Provide the [X, Y] coordinate of the cell's center where the given text is located.  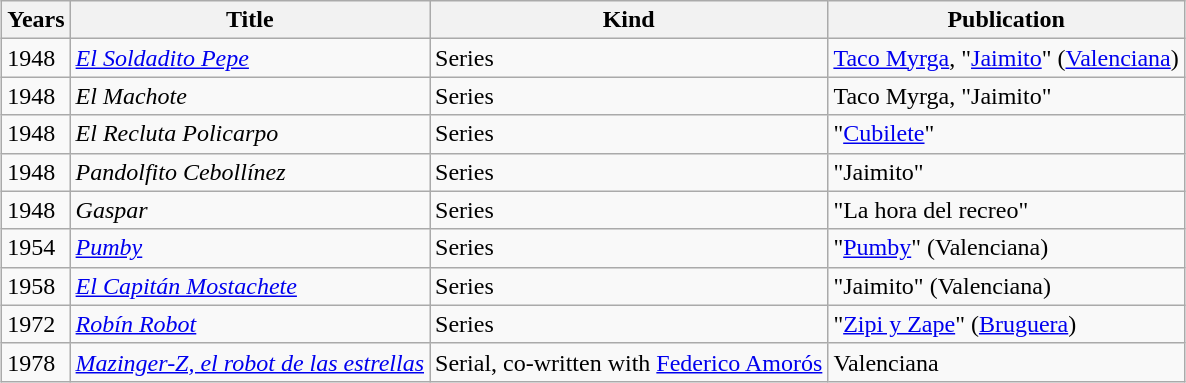
Robín Robot [250, 324]
"Jaimito" [1006, 172]
1958 [36, 286]
Publication [1006, 20]
Serial, co-written with Federico Amorós [629, 362]
Mazinger-Z, el robot de las estrellas [250, 362]
El Capitán Mostachete [250, 286]
"La hora del recreo" [1006, 210]
"Pumby" (Valenciana) [1006, 248]
Title [250, 20]
Years [36, 20]
Taco Myrga, "Jaimito" (Valenciana) [1006, 58]
Pumby [250, 248]
"Zipi y Zape" (Bruguera) [1006, 324]
Taco Myrga, "Jaimito" [1006, 96]
1978 [36, 362]
"Cubilete" [1006, 134]
"Jaimito" (Valenciana) [1006, 286]
1972 [36, 324]
Pandolfito Cebollínez [250, 172]
El Recluta Policarpo [250, 134]
1954 [36, 248]
El Soldadito Pepe [250, 58]
Valenciana [1006, 362]
Gaspar [250, 210]
El Machote [250, 96]
Kind [629, 20]
